Provide the (x, y) coordinate of the cell's center where the given text is located.  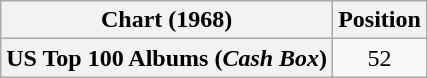
US Top 100 Albums (Cash Box) (167, 58)
Position (380, 20)
Chart (1968) (167, 20)
52 (380, 58)
